Extract the (X, Y) coordinate from the center of the cell holding the provided text.  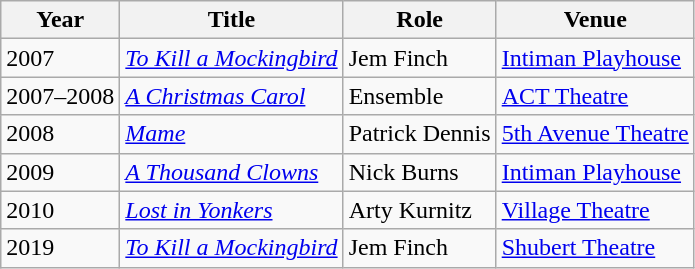
ACT Theatre (595, 96)
Title (232, 20)
A Thousand Clowns (232, 172)
Ensemble (420, 96)
Nick Burns (420, 172)
Mame (232, 134)
2007–2008 (60, 96)
Venue (595, 20)
Village Theatre (595, 210)
Lost in Yonkers (232, 210)
2007 (60, 58)
5th Avenue Theatre (595, 134)
Role (420, 20)
2019 (60, 248)
Year (60, 20)
Shubert Theatre (595, 248)
Arty Kurnitz (420, 210)
Patrick Dennis (420, 134)
A Christmas Carol (232, 96)
2010 (60, 210)
2009 (60, 172)
2008 (60, 134)
